Return the [X, Y] coordinate for the center point of the cell that contains the specified text.  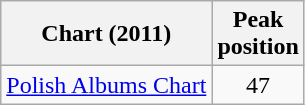
Peakposition [258, 34]
Polish Albums Chart [106, 85]
Chart (2011) [106, 34]
47 [258, 85]
